Search for the cell housing the specified text and yield its [x, y] center coordinate. 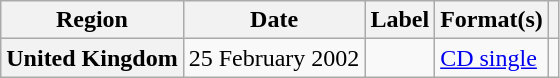
Format(s) [492, 20]
Label [400, 20]
Region [92, 20]
25 February 2002 [274, 58]
CD single [492, 58]
Date [274, 20]
United Kingdom [92, 58]
